Locate the cell with the specified text and output its (x, y) center coordinate. 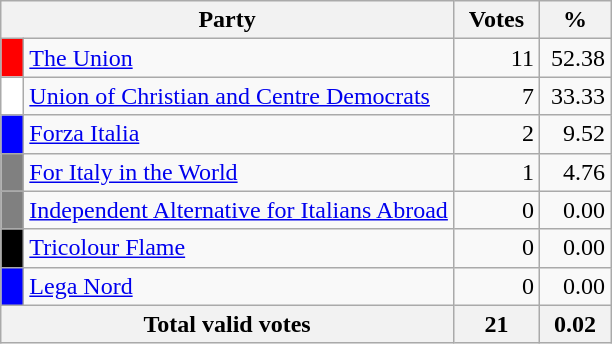
7 (496, 96)
0.02 (574, 324)
Lega Nord (239, 286)
52.38 (574, 58)
% (574, 20)
1 (496, 172)
Total valid votes (228, 324)
Votes (496, 20)
The Union (239, 58)
Forza Italia (239, 134)
Party (228, 20)
33.33 (574, 96)
Union of Christian and Centre Democrats (239, 96)
4.76 (574, 172)
For Italy in the World (239, 172)
2 (496, 134)
Independent Alternative for Italians Abroad (239, 210)
9.52 (574, 134)
21 (496, 324)
Tricolour Flame (239, 248)
11 (496, 58)
